Detect which cell encompasses the target text, then output its (x, y) center coordinate. 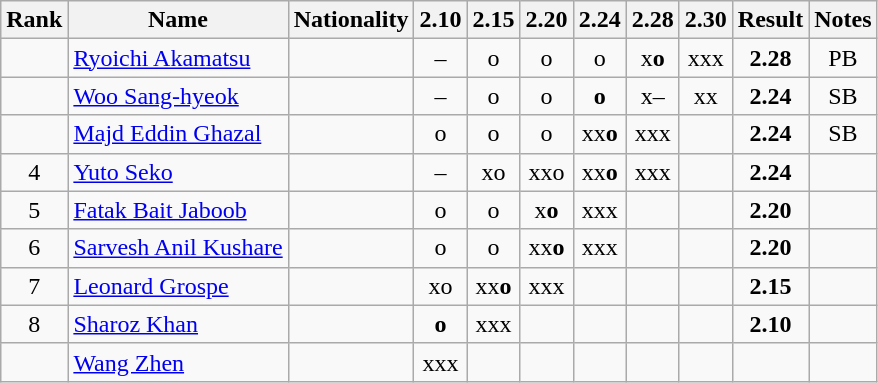
Nationality (351, 20)
Ryoichi Akamatsu (178, 58)
Sarvesh Anil Kushare (178, 248)
5 (34, 210)
Woo Sang-hyeok (178, 96)
xx (706, 96)
PB (843, 58)
x– (652, 96)
8 (34, 324)
Fatak Bait Jaboob (178, 210)
4 (34, 172)
Rank (34, 20)
6 (34, 248)
Result (770, 20)
Wang Zhen (178, 362)
Notes (843, 20)
Majd Eddin Ghazal (178, 134)
Sharoz Khan (178, 324)
Name (178, 20)
Leonard Grospe (178, 286)
2.30 (706, 20)
Yuto Seko (178, 172)
7 (34, 286)
